Identify which cell holds the provided text, then report its [X, Y] central coordinate. 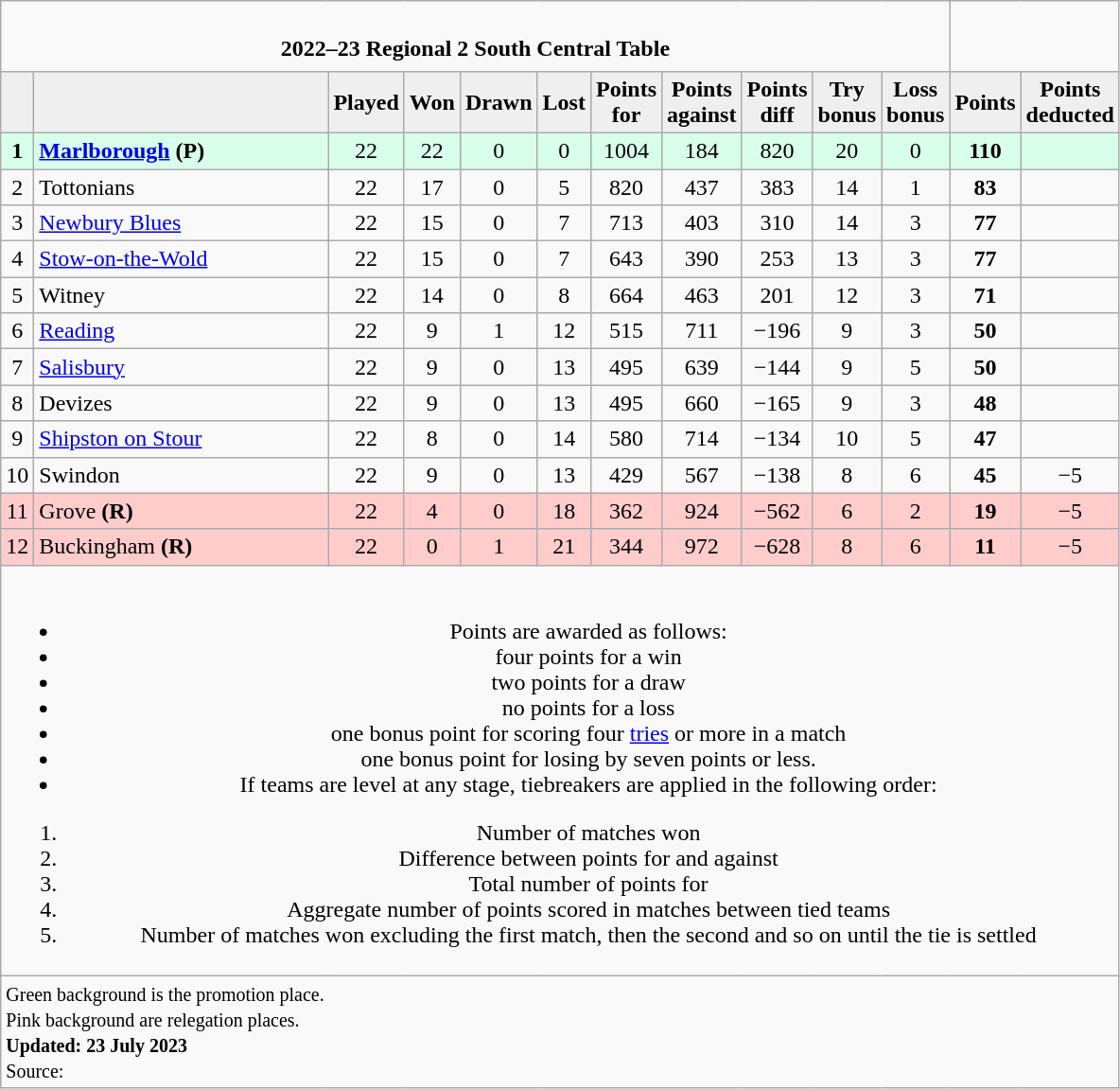
463 [702, 295]
Tottonians [182, 186]
Reading [182, 331]
Loss bonus [916, 102]
310 [778, 223]
253 [778, 259]
Points [986, 102]
184 [702, 150]
664 [626, 295]
714 [702, 439]
639 [702, 367]
−165 [778, 403]
383 [778, 186]
Newbury Blues [182, 223]
Marlborough (P) [182, 150]
−562 [778, 511]
−196 [778, 331]
110 [986, 150]
Green background is the promotion place. Pink background are relegation places.Updated: 23 July 2023Source: [560, 1031]
643 [626, 259]
21 [564, 547]
580 [626, 439]
Witney [182, 295]
−144 [778, 367]
83 [986, 186]
362 [626, 511]
390 [702, 259]
Points for [626, 102]
−628 [778, 547]
20 [847, 150]
567 [702, 475]
Salisbury [182, 367]
Played [366, 102]
Buckingham (R) [182, 547]
972 [702, 547]
47 [986, 439]
−138 [778, 475]
Grove (R) [182, 511]
71 [986, 295]
Lost [564, 102]
515 [626, 331]
344 [626, 547]
Won [431, 102]
201 [778, 295]
924 [702, 511]
403 [702, 223]
45 [986, 475]
18 [564, 511]
Devizes [182, 403]
19 [986, 511]
−134 [778, 439]
1004 [626, 150]
Shipston on Stour [182, 439]
429 [626, 475]
Points against [702, 102]
437 [702, 186]
Points deducted [1070, 102]
711 [702, 331]
48 [986, 403]
Try bonus [847, 102]
Drawn [499, 102]
713 [626, 223]
660 [702, 403]
17 [431, 186]
Points diff [778, 102]
Stow-on-the-Wold [182, 259]
Swindon [182, 475]
